Identify which cell holds the provided text, then report its [X, Y] central coordinate. 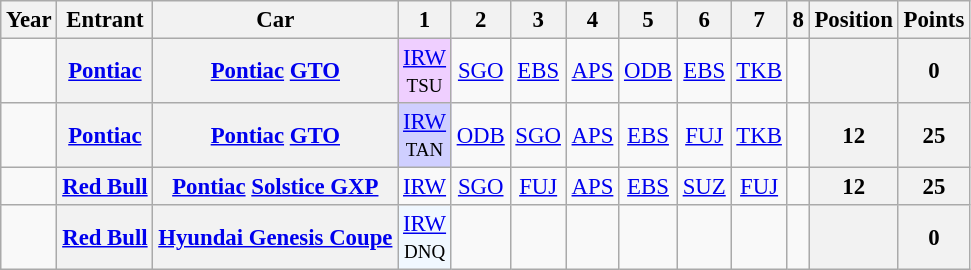
8 [798, 20]
7 [759, 20]
3 [538, 20]
IRWDNQ [425, 238]
IRW [425, 187]
IRWTAN [425, 136]
IRWTSU [425, 72]
Hyundai Genesis Coupe [276, 238]
Entrant [105, 20]
5 [648, 20]
Car [276, 20]
4 [592, 20]
Points [934, 20]
6 [704, 20]
1 [425, 20]
SUZ [704, 187]
2 [480, 20]
Pontiac Solstice GXP [276, 187]
Position [854, 20]
Year [29, 20]
